Locate the cell with the specified text and output its (X, Y) center coordinate. 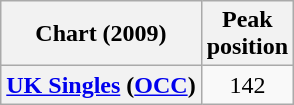
UK Singles (OCC) (101, 85)
Chart (2009) (101, 34)
142 (247, 85)
Peakposition (247, 34)
